From the cell containing the given text, extract its center point as (X, Y) coordinate. 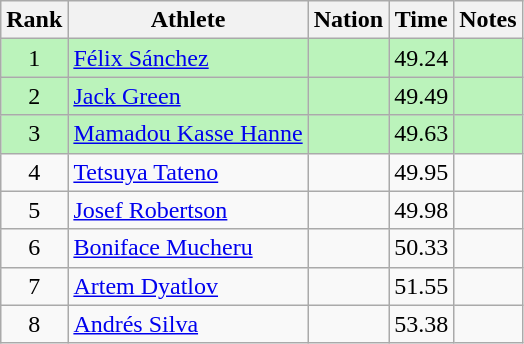
Jack Green (188, 96)
Andrés Silva (188, 324)
Mamadou Kasse Hanne (188, 134)
Félix Sánchez (188, 58)
Rank (34, 20)
49.63 (422, 134)
51.55 (422, 286)
53.38 (422, 324)
49.95 (422, 172)
Time (422, 20)
49.49 (422, 96)
4 (34, 172)
Artem Dyatlov (188, 286)
2 (34, 96)
3 (34, 134)
Nation (348, 20)
49.98 (422, 210)
50.33 (422, 248)
8 (34, 324)
7 (34, 286)
Josef Robertson (188, 210)
Athlete (188, 20)
49.24 (422, 58)
6 (34, 248)
Notes (488, 20)
Boniface Mucheru (188, 248)
Tetsuya Tateno (188, 172)
1 (34, 58)
5 (34, 210)
